Identify which cell holds the provided text, then report its (X, Y) central coordinate. 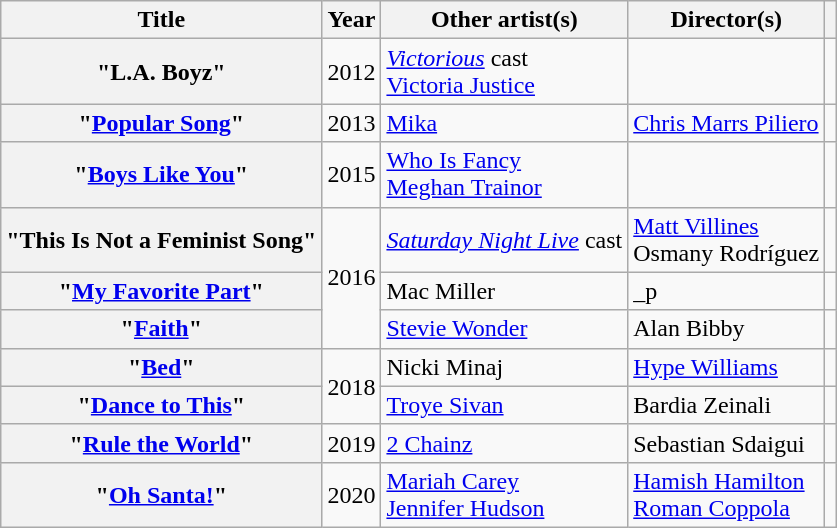
"L.A. Boyz" (162, 72)
Bardia Zeinali (726, 405)
2018 (352, 386)
2 Chainz (504, 443)
_p (726, 291)
Nicki Minaj (504, 367)
Chris Marrs Piliero (726, 123)
Hype Williams (726, 367)
"Faith" (162, 329)
Troye Sivan (504, 405)
Stevie Wonder (504, 329)
"Boys Like You" (162, 174)
"Bed" (162, 367)
Mika (504, 123)
Director(s) (726, 20)
Mariah CareyJennifer Hudson (504, 494)
2020 (352, 494)
Saturday Night Live cast (504, 240)
"This Is Not a Feminist Song" (162, 240)
"Dance to This" (162, 405)
Alan Bibby (726, 329)
Title (162, 20)
"Popular Song" (162, 123)
2012 (352, 72)
"Oh Santa!" (162, 494)
Who Is FancyMeghan Trainor (504, 174)
"My Favorite Part" (162, 291)
"Rule the World" (162, 443)
Year (352, 20)
Matt VillinesOsmany Rodríguez (726, 240)
Hamish HamiltonRoman Coppola (726, 494)
Sebastian Sdaigui (726, 443)
Other artist(s) (504, 20)
Victorious castVictoria Justice (504, 72)
2016 (352, 278)
2019 (352, 443)
2013 (352, 123)
Mac Miller (504, 291)
2015 (352, 174)
